Extract the [x, y] coordinate from the center of the cell holding the provided text.  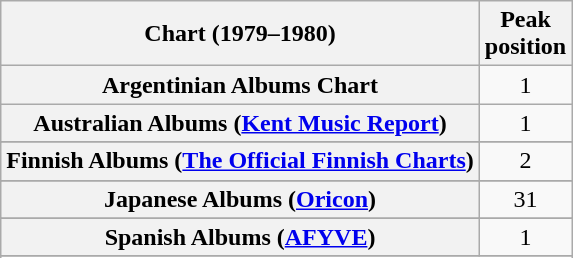
Argentinian Albums Chart [240, 85]
Spanish Albums (AFYVE) [240, 237]
Finnish Albums (The Official Finnish Charts) [240, 161]
Chart (1979–1980) [240, 34]
31 [525, 199]
2 [525, 161]
Australian Albums (Kent Music Report) [240, 123]
Peakposition [525, 34]
Japanese Albums (Oricon) [240, 199]
